Output the (x, y) coordinate of the center of the cell containing the given text.  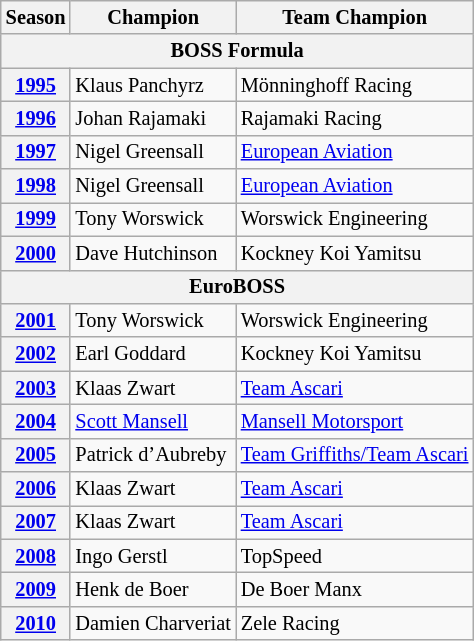
2007 (36, 522)
Dave Hutchinson (152, 253)
TopSpeed (354, 556)
2008 (36, 556)
2000 (36, 253)
De Boer Manx (354, 589)
2010 (36, 623)
1995 (36, 85)
EuroBOSS (238, 287)
2002 (36, 354)
Team Griffiths/Team Ascari (354, 455)
Klaus Panchyrz (152, 85)
2001 (36, 320)
2004 (36, 421)
Rajamaki Racing (354, 118)
1999 (36, 219)
Patrick d’Aubreby (152, 455)
Champion (152, 17)
1997 (36, 152)
Earl Goddard (152, 354)
Team Champion (354, 17)
Damien Charveriat (152, 623)
Henk de Boer (152, 589)
Season (36, 17)
Mansell Motorsport (354, 421)
BOSS Formula (238, 51)
2006 (36, 489)
2005 (36, 455)
Johan Rajamaki (152, 118)
Mönninghoff Racing (354, 85)
2009 (36, 589)
Scott Mansell (152, 421)
1996 (36, 118)
2003 (36, 388)
Zele Racing (354, 623)
1998 (36, 186)
Ingo Gerstl (152, 556)
